Pinpoint the cell where the given text exists, returning its (x, y) midpoint coordinate. 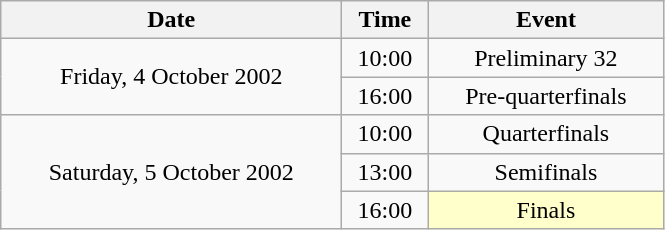
Time (385, 20)
Saturday, 5 October 2002 (172, 172)
Friday, 4 October 2002 (172, 77)
Date (172, 20)
Preliminary 32 (546, 58)
Pre-quarterfinals (546, 96)
Event (546, 20)
13:00 (385, 172)
Quarterfinals (546, 134)
Semifinals (546, 172)
Finals (546, 210)
